Return the (x, y) coordinate for the center point of the cell that contains the specified text.  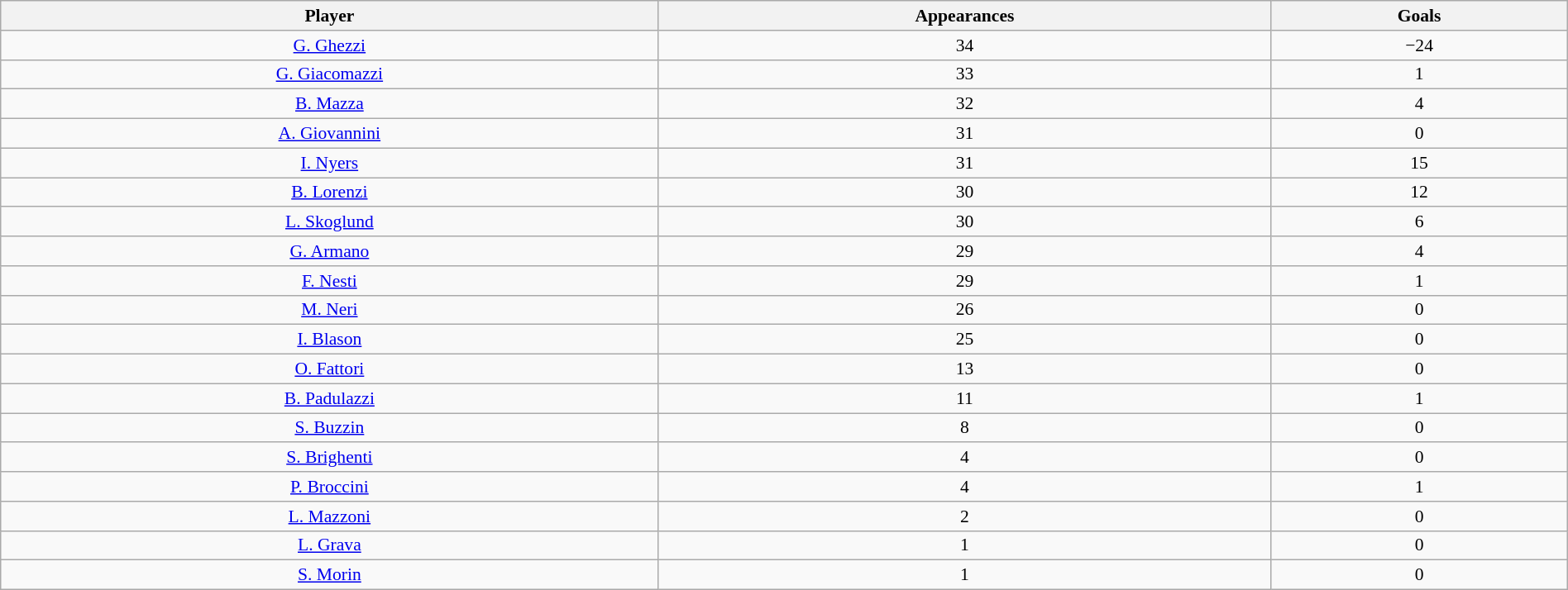
L. Grava (329, 545)
S. Brighenti (329, 457)
M. Neri (329, 310)
26 (964, 310)
13 (964, 369)
P. Broccini (329, 487)
F. Nesti (329, 280)
Goals (1419, 16)
34 (964, 45)
G. Ghezzi (329, 45)
12 (1419, 192)
I. Nyers (329, 163)
8 (964, 428)
Player (329, 16)
L. Skoglund (329, 221)
6 (1419, 221)
25 (964, 340)
G. Armano (329, 251)
32 (964, 104)
11 (964, 398)
B. Lorenzi (329, 192)
O. Fattori (329, 369)
33 (964, 74)
I. Blason (329, 340)
15 (1419, 163)
2 (964, 516)
Appearances (964, 16)
A. Giovannini (329, 133)
L. Mazzoni (329, 516)
−24 (1419, 45)
S. Morin (329, 575)
G. Giacomazzi (329, 74)
B. Mazza (329, 104)
B. Padulazzi (329, 398)
S. Buzzin (329, 428)
